Provide the [X, Y] coordinate of the cell's center where the given text is located.  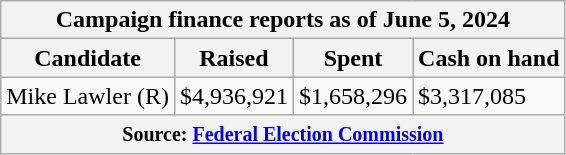
$4,936,921 [234, 96]
$3,317,085 [489, 96]
Cash on hand [489, 58]
Campaign finance reports as of June 5, 2024 [283, 20]
Mike Lawler (R) [88, 96]
Candidate [88, 58]
$1,658,296 [352, 96]
Raised [234, 58]
Source: Federal Election Commission [283, 134]
Spent [352, 58]
